For the text-containing cell, return its midpoint in [X, Y] coordinate format. 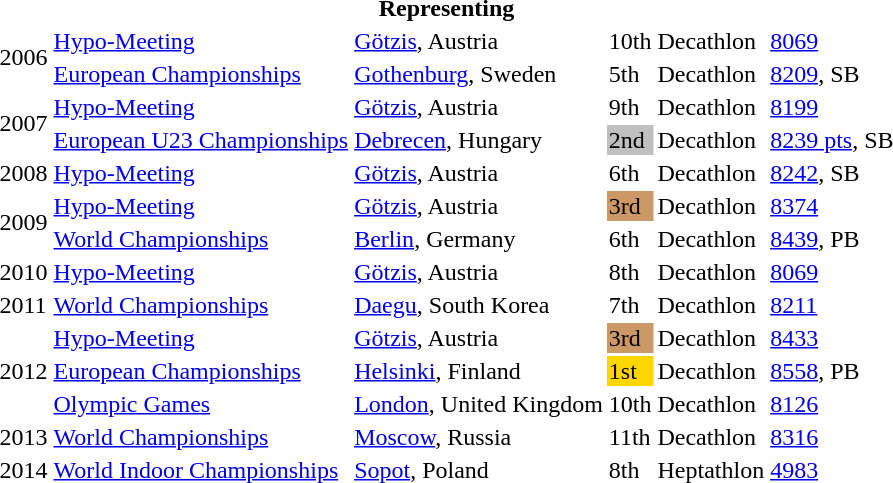
11th [630, 437]
Debrecen, Hungary [479, 140]
Gothenburg, Sweden [479, 74]
Moscow, Russia [479, 437]
7th [630, 305]
London, United Kingdom [479, 404]
Helsinki, Finland [479, 371]
Daegu, South Korea [479, 305]
European U23 Championships [201, 140]
1st [630, 371]
9th [630, 107]
5th [630, 74]
Olympic Games [201, 404]
Berlin, Germany [479, 239]
2nd [630, 140]
8th [630, 272]
